Provide the (x, y) coordinate of the cell's center where the given text is located.  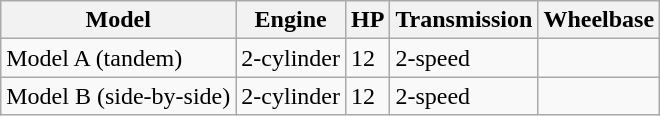
Transmission (464, 20)
Model (118, 20)
Model B (side-by-side) (118, 96)
Wheelbase (599, 20)
HP (367, 20)
Model A (tandem) (118, 58)
Engine (291, 20)
